Capture the cell that displays the provided text and extract its [X, Y] central coordinate. 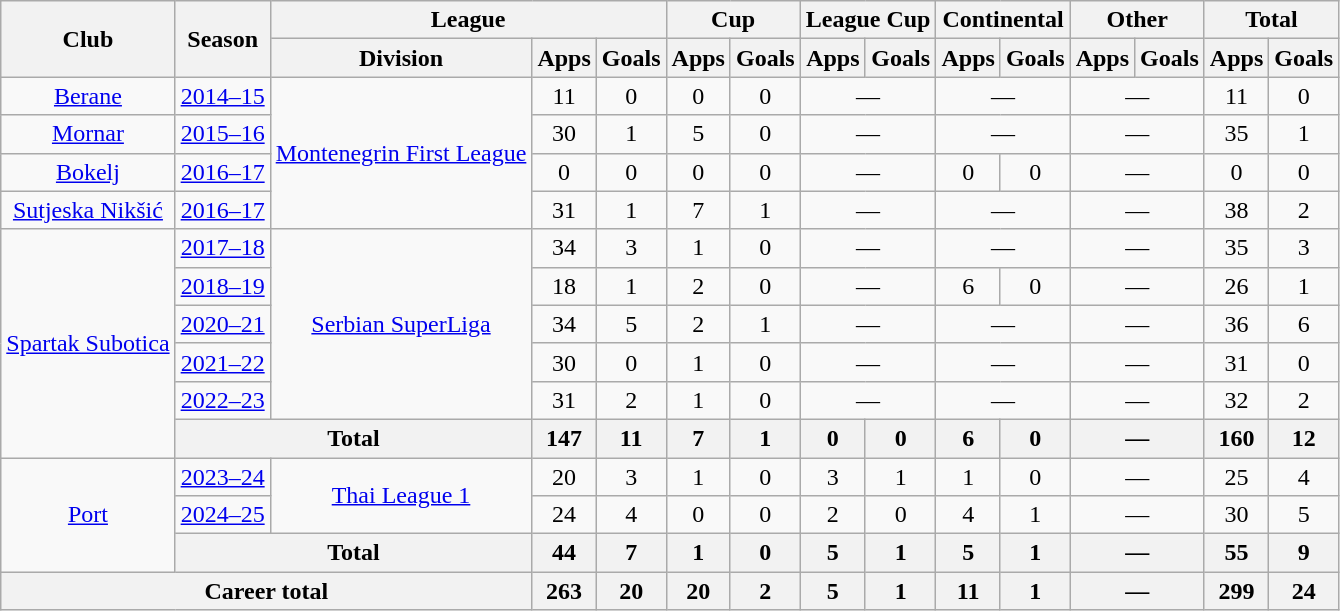
32 [1236, 400]
2022–23 [222, 400]
2014–15 [222, 96]
2024–25 [222, 515]
League [468, 20]
26 [1236, 286]
160 [1236, 438]
Cup [733, 20]
Port [88, 515]
Spartak Subotica [88, 343]
44 [564, 553]
9 [1304, 553]
Club [88, 39]
18 [564, 286]
Season [222, 39]
Thai League 1 [401, 496]
147 [564, 438]
Serbian SuperLiga [401, 324]
League Cup [868, 20]
2020–21 [222, 324]
55 [1236, 553]
Mornar [88, 134]
2017–18 [222, 248]
Bokelj [88, 172]
Continental [1003, 20]
2021–22 [222, 362]
2018–19 [222, 286]
Other [1137, 20]
12 [1304, 438]
Montenegrin First League [401, 153]
299 [1236, 591]
Division [401, 58]
263 [564, 591]
2023–24 [222, 477]
2015–16 [222, 134]
25 [1236, 477]
36 [1236, 324]
Sutjeska Nikšić [88, 210]
Berane [88, 96]
38 [1236, 210]
Career total [266, 591]
